Output the (x, y) coordinate of the center of the cell containing the given text.  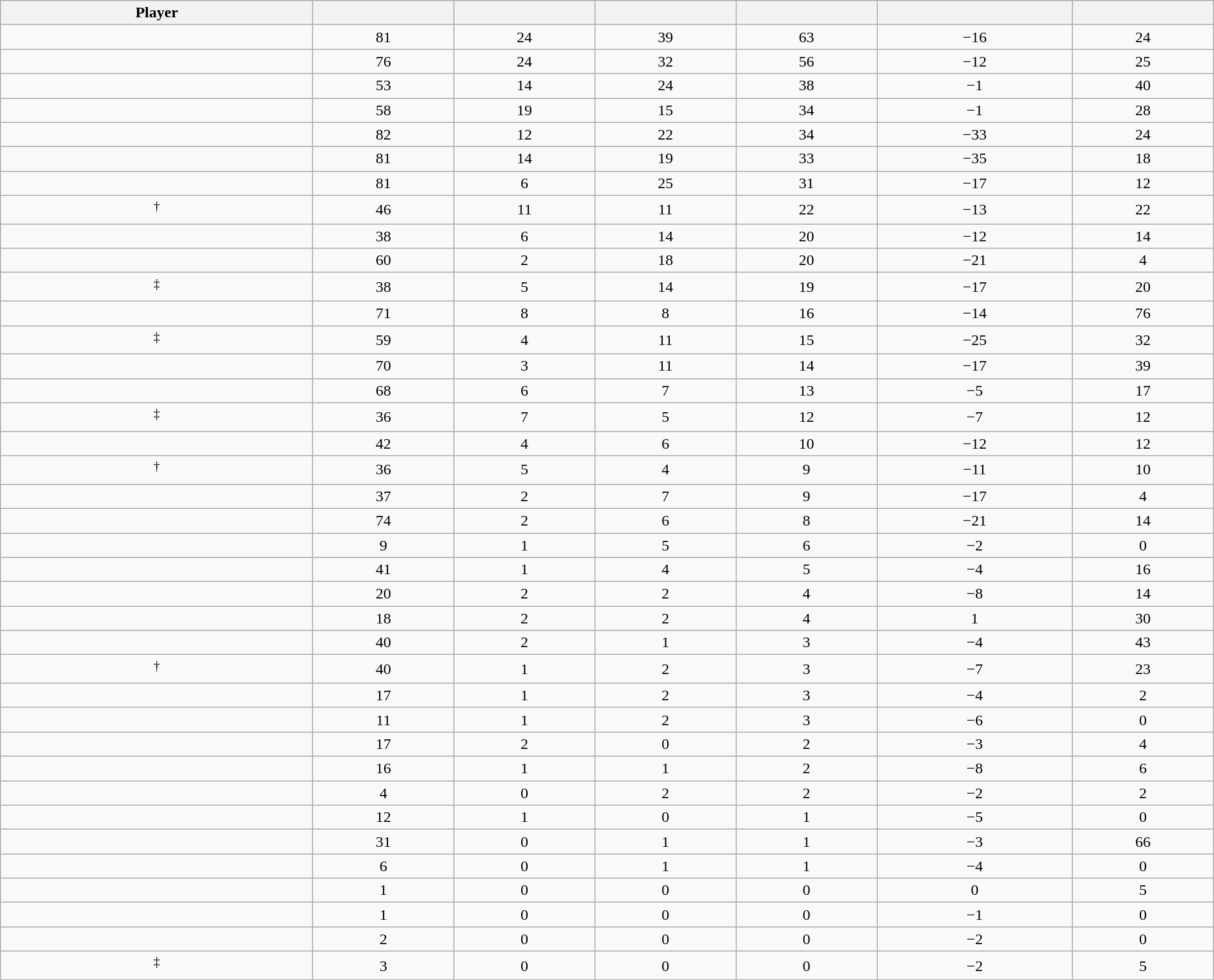
60 (384, 261)
28 (1143, 110)
74 (384, 520)
−11 (975, 470)
46 (384, 210)
33 (806, 159)
−33 (975, 134)
23 (1143, 670)
53 (384, 86)
66 (1143, 842)
13 (806, 390)
−16 (975, 37)
71 (384, 313)
59 (384, 341)
41 (384, 570)
56 (806, 61)
−13 (975, 210)
82 (384, 134)
68 (384, 390)
−25 (975, 341)
37 (384, 496)
Player (157, 13)
−14 (975, 313)
30 (1143, 618)
−6 (975, 719)
42 (384, 444)
70 (384, 366)
−35 (975, 159)
63 (806, 37)
43 (1143, 643)
58 (384, 110)
